Capture the cell that displays the provided text and extract its [X, Y] central coordinate. 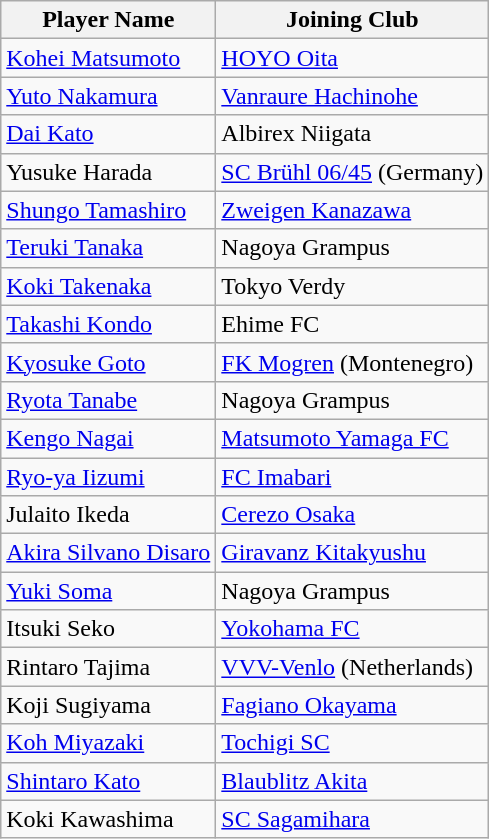
Yokohama FC [352, 629]
Ryo-ya Iizumi [108, 477]
Blaublitz Akita [352, 781]
Yusuke Harada [108, 172]
Julaito Ikeda [108, 515]
Tochigi SC [352, 743]
Joining Club [352, 20]
Vanraure Hachinohe [352, 96]
HOYO Oita [352, 58]
Tokyo Verdy [352, 286]
FC Imabari [352, 477]
Kyosuke Goto [108, 362]
Koh Miyazaki [108, 743]
Koki Takenaka [108, 286]
Koji Sugiyama [108, 705]
FK Mogren (Montenegro) [352, 362]
Rintaro Tajima [108, 667]
Akira Silvano Disaro [108, 553]
Kengo Nagai [108, 438]
SC Sagamihara [352, 819]
SC Brühl 06/45 (Germany) [352, 172]
Dai Kato [108, 134]
Teruki Tanaka [108, 248]
Ryota Tanabe [108, 400]
Zweigen Kanazawa [352, 210]
Koki Kawashima [108, 819]
Fagiano Okayama [352, 705]
Shintaro Kato [108, 781]
Cerezo Osaka [352, 515]
Ehime FC [352, 324]
Albirex Niigata [352, 134]
Yuto Nakamura [108, 96]
Kohei Matsumoto [108, 58]
Giravanz Kitakyushu [352, 553]
Itsuki Seko [108, 629]
Shungo Tamashiro [108, 210]
Yuki Soma [108, 591]
VVV-Venlo (Netherlands) [352, 667]
Player Name [108, 20]
Matsumoto Yamaga FC [352, 438]
Takashi Kondo [108, 324]
